Determine the [x, y] coordinate at the center of the cell enclosing the given text.  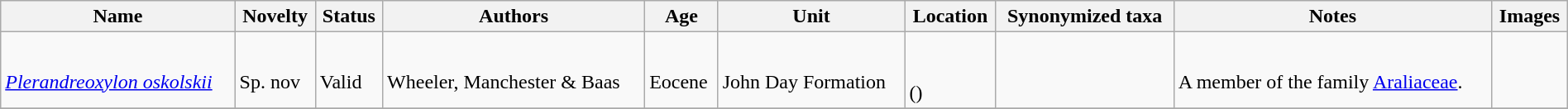
A member of the family Araliaceae. [1333, 70]
() [950, 70]
Wheeler, Manchester & Baas [514, 70]
Unit [811, 17]
Status [349, 17]
Eocene [681, 70]
Novelty [275, 17]
Notes [1333, 17]
Images [1530, 17]
Authors [514, 17]
Location [950, 17]
Valid [349, 70]
Name [117, 17]
Age [681, 17]
Synonymized taxa [1085, 17]
Plerandreoxylon oskolskii [117, 70]
Sp. nov [275, 70]
John Day Formation [811, 70]
